Capture the cell that displays the provided text and extract its [x, y] central coordinate. 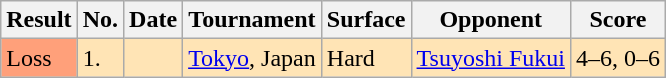
Loss [39, 58]
4–6, 0–6 [618, 58]
Tsuyoshi Fukui [490, 58]
Tournament [252, 20]
Hard [366, 58]
No. [100, 20]
Date [154, 20]
Tokyo, Japan [252, 58]
Score [618, 20]
Opponent [490, 20]
Result [39, 20]
1. [100, 58]
Surface [366, 20]
